Return [x, y] of the center of cell containing provided text 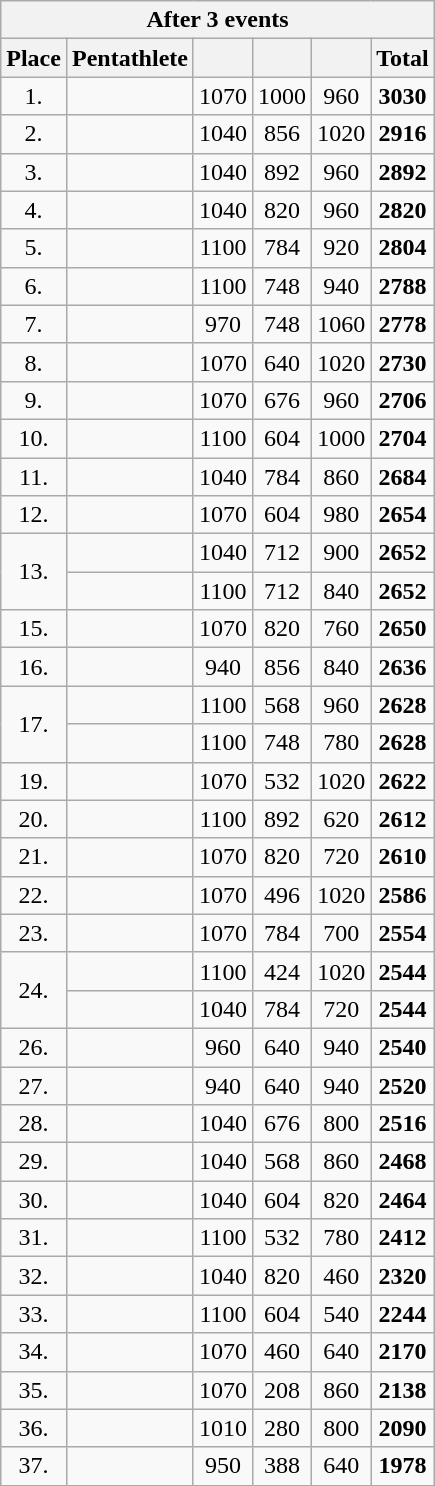
2554 [403, 933]
24. [34, 990]
5. [34, 248]
2170 [403, 1352]
920 [342, 248]
16. [34, 667]
23. [34, 933]
2778 [403, 324]
Pentathlete [130, 58]
2804 [403, 248]
3. [34, 172]
2788 [403, 286]
2650 [403, 629]
2730 [403, 362]
2654 [403, 515]
1010 [222, 1428]
2706 [403, 400]
2610 [403, 857]
Total [403, 58]
2090 [403, 1428]
26. [34, 1047]
388 [282, 1466]
7. [34, 324]
2820 [403, 210]
2540 [403, 1047]
2. [34, 134]
760 [342, 629]
424 [282, 971]
1. [34, 96]
35. [34, 1390]
12. [34, 515]
1060 [342, 324]
3030 [403, 96]
208 [282, 1390]
1978 [403, 1466]
2520 [403, 1085]
2320 [403, 1276]
2916 [403, 134]
2622 [403, 781]
37. [34, 1466]
980 [342, 515]
2464 [403, 1200]
13. [34, 572]
2636 [403, 667]
2586 [403, 895]
30. [34, 1200]
700 [342, 933]
2684 [403, 477]
36. [34, 1428]
8. [34, 362]
21. [34, 857]
2244 [403, 1314]
28. [34, 1124]
496 [282, 895]
15. [34, 629]
2612 [403, 819]
2704 [403, 438]
22. [34, 895]
After 3 events [218, 20]
2892 [403, 172]
2468 [403, 1162]
17. [34, 724]
9. [34, 400]
620 [342, 819]
900 [342, 553]
2516 [403, 1124]
34. [34, 1352]
32. [34, 1276]
2412 [403, 1238]
10. [34, 438]
540 [342, 1314]
29. [34, 1162]
20. [34, 819]
280 [282, 1428]
27. [34, 1085]
Place [34, 58]
11. [34, 477]
970 [222, 324]
950 [222, 1466]
19. [34, 781]
31. [34, 1238]
2138 [403, 1390]
4. [34, 210]
6. [34, 286]
33. [34, 1314]
